Capture the cell that displays the provided text and extract its [X, Y] central coordinate. 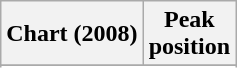
Peak position [189, 34]
Chart (2008) [72, 34]
